Detect which cell encompasses the target text, then output its (X, Y) center coordinate. 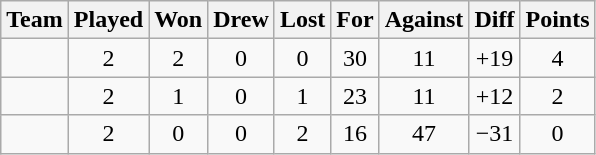
Played (108, 20)
16 (355, 134)
4 (558, 58)
Diff (494, 20)
Won (178, 20)
Points (558, 20)
Drew (242, 20)
+12 (494, 96)
Lost (302, 20)
Team (35, 20)
For (355, 20)
30 (355, 58)
23 (355, 96)
Against (424, 20)
−31 (494, 134)
+19 (494, 58)
47 (424, 134)
